Search for the cell housing the specified text and yield its [x, y] center coordinate. 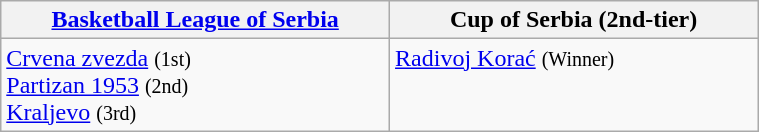
Crvena zvezda (1st)Partizan 1953 (2nd)Kraljevo (3rd) [196, 85]
Basketball League of Serbia [196, 20]
Cup of Serbia (2nd-tier) [574, 20]
Radivoj Korać (Winner) [574, 85]
